Pinpoint the cell where the given text exists, returning its (X, Y) midpoint coordinate. 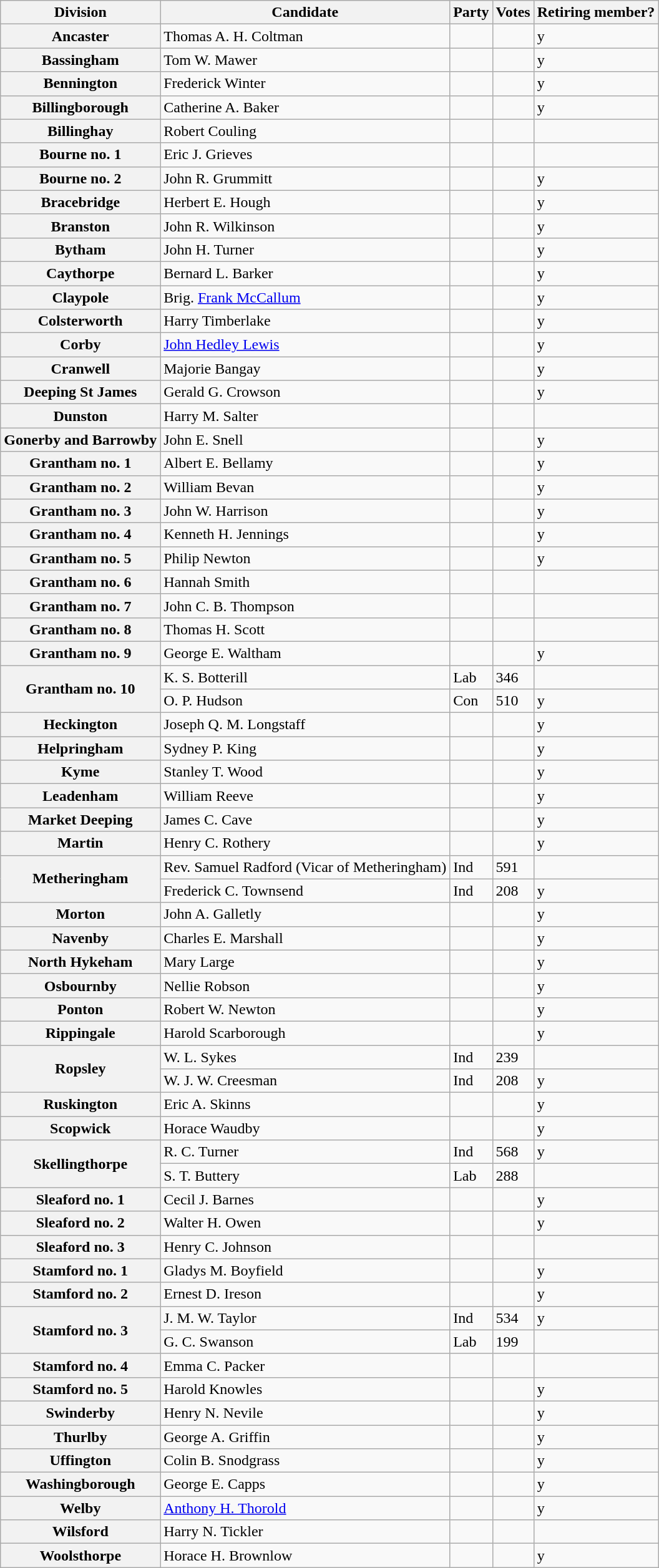
Ruskington (81, 1105)
Claypole (81, 298)
Albert E. Bellamy (305, 463)
Thurlby (81, 1436)
George A. Griffin (305, 1436)
Caythorpe (81, 273)
Bourne no. 2 (81, 178)
Nellie Robson (305, 985)
Grantham no. 3 (81, 511)
Sydney P. King (305, 748)
Sleaford no. 2 (81, 1223)
Rev. Samuel Radford (Vicar of Metheringham) (305, 867)
Grantham no. 4 (81, 535)
Frederick C. Townsend (305, 891)
Deeping St James (81, 392)
O. P. Hudson (305, 701)
Harry M. Salter (305, 416)
Henry C. Rothery (305, 843)
William Reeve (305, 796)
Swinderby (81, 1413)
Martin (81, 843)
Bracebridge (81, 202)
Helpringham (81, 748)
Robert W. Newton (305, 1009)
Cranwell (81, 369)
510 (513, 701)
K. S. Botterill (305, 677)
G. C. Swanson (305, 1342)
W. L. Sykes (305, 1057)
591 (513, 867)
Charles E. Marshall (305, 938)
Mary Large (305, 962)
Skellingthorpe (81, 1164)
Uffington (81, 1461)
Billingborough (81, 107)
S. T. Buttery (305, 1176)
W. J. W. Creesman (305, 1081)
Joseph Q. M. Longstaff (305, 725)
Woolsthorpe (81, 1556)
Harry N. Tickler (305, 1532)
John R. Grummitt (305, 178)
Wilsford (81, 1532)
Stamford no. 5 (81, 1389)
James C. Cave (305, 820)
Bassingham (81, 60)
Thomas H. Scott (305, 629)
Thomas A. H. Coltman (305, 36)
Sleaford no. 1 (81, 1199)
Ponton (81, 1009)
North Hykeham (81, 962)
Kyme (81, 772)
George E. Waltham (305, 653)
Grantham no. 7 (81, 606)
George E. Capps (305, 1484)
John C. B. Thompson (305, 606)
Billinghay (81, 131)
Eric A. Skinns (305, 1105)
Osbournby (81, 985)
John E. Snell (305, 440)
Catherine A. Baker (305, 107)
Washingborough (81, 1484)
Grantham no. 5 (81, 558)
Stamford no. 1 (81, 1270)
Heckington (81, 725)
Stamford no. 2 (81, 1294)
Stanley T. Wood (305, 772)
Morton (81, 914)
Robert Couling (305, 131)
William Bevan (305, 487)
346 (513, 677)
Henry C. Johnson (305, 1247)
Gonerby and Barrowby (81, 440)
568 (513, 1152)
Anthony H. Thorold (305, 1508)
Eric J. Grieves (305, 155)
Walter H. Owen (305, 1223)
534 (513, 1318)
Harold Scarborough (305, 1033)
Horace Waudby (305, 1128)
Navenby (81, 938)
Party (471, 12)
Grantham no. 9 (81, 653)
Votes (513, 12)
Brig. Frank McCallum (305, 298)
R. C. Turner (305, 1152)
Philip Newton (305, 558)
Bennington (81, 84)
Grantham no. 8 (81, 629)
Herbert E. Hough (305, 202)
Welby (81, 1508)
Retiring member? (596, 12)
John H. Turner (305, 249)
Con (471, 701)
Sleaford no. 3 (81, 1247)
John W. Harrison (305, 511)
Market Deeping (81, 820)
Scopwick (81, 1128)
288 (513, 1176)
John Hedley Lewis (305, 345)
Majorie Bangay (305, 369)
Grantham no. 10 (81, 689)
Kenneth H. Jennings (305, 535)
Corby (81, 345)
Metheringham (81, 879)
Leadenham (81, 796)
Gladys M. Boyfield (305, 1270)
John R. Wilkinson (305, 226)
Horace H. Brownlow (305, 1556)
Bernard L. Barker (305, 273)
Candidate (305, 12)
Harold Knowles (305, 1389)
Tom W. Mawer (305, 60)
Grantham no. 2 (81, 487)
Hannah Smith (305, 582)
Colin B. Snodgrass (305, 1461)
Colsterworth (81, 321)
Division (81, 12)
Stamford no. 4 (81, 1365)
Harry Timberlake (305, 321)
Ropsley (81, 1069)
Henry N. Nevile (305, 1413)
Emma C. Packer (305, 1365)
Grantham no. 6 (81, 582)
J. M. W. Taylor (305, 1318)
John A. Galletly (305, 914)
Frederick Winter (305, 84)
Ancaster (81, 36)
Cecil J. Barnes (305, 1199)
199 (513, 1342)
Grantham no. 1 (81, 463)
Bytham (81, 249)
Dunston (81, 416)
Rippingale (81, 1033)
239 (513, 1057)
Bourne no. 1 (81, 155)
Stamford no. 3 (81, 1330)
Gerald G. Crowson (305, 392)
Ernest D. Ireson (305, 1294)
Branston (81, 226)
